Capture the cell that displays the provided text and extract its (x, y) central coordinate. 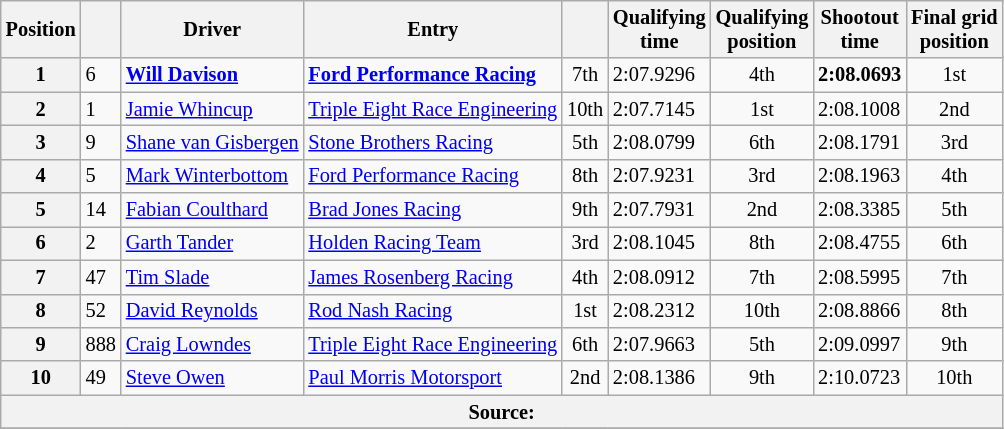
2:08.1045 (660, 243)
Stone Brothers Racing (432, 142)
2:07.9231 (660, 176)
2:08.2312 (660, 311)
888 (101, 344)
47 (101, 277)
David Reynolds (212, 311)
Entry (432, 29)
7 (41, 277)
52 (101, 311)
Holden Racing Team (432, 243)
3 (41, 142)
Craig Lowndes (212, 344)
49 (101, 378)
2:08.1963 (860, 176)
2:08.8866 (860, 311)
Will Davison (212, 75)
Rod Nash Racing (432, 311)
2:08.0693 (860, 75)
2:09.0997 (860, 344)
2:08.0799 (660, 142)
Tim Slade (212, 277)
2:08.1386 (660, 378)
Shootouttime (860, 29)
Jamie Whincup (212, 109)
2:10.0723 (860, 378)
10 (41, 378)
Qualifyingposition (762, 29)
2:08.3385 (860, 210)
2:08.1008 (860, 109)
Shane van Gisbergen (212, 142)
2:08.4755 (860, 243)
2:07.7931 (660, 210)
2:07.7145 (660, 109)
Position (41, 29)
Brad Jones Racing (432, 210)
James Rosenberg Racing (432, 277)
2:08.0912 (660, 277)
4 (41, 176)
2:07.9296 (660, 75)
Source: (502, 412)
Garth Tander (212, 243)
Mark Winterbottom (212, 176)
Steve Owen (212, 378)
Qualifyingtime (660, 29)
8 (41, 311)
2:07.9663 (660, 344)
Driver (212, 29)
14 (101, 210)
2:08.5995 (860, 277)
Paul Morris Motorsport (432, 378)
Final gridposition (954, 29)
Fabian Coulthard (212, 210)
2:08.1791 (860, 142)
